From the cell containing the given text, extract its center point as (x, y) coordinate. 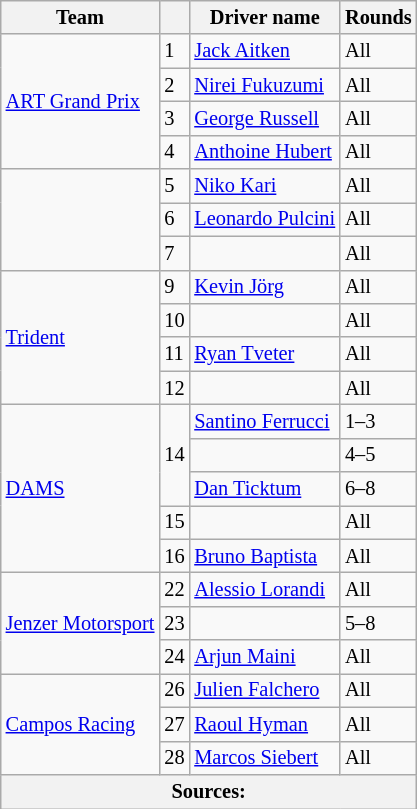
23 (174, 623)
Niko Kari (264, 186)
Marcos Siebert (264, 758)
10 (174, 320)
3 (174, 118)
Anthoine Hubert (264, 152)
Alessio Lorandi (264, 589)
4–5 (378, 455)
15 (174, 522)
Nirei Fukuzumi (264, 85)
Driver name (264, 17)
2 (174, 85)
9 (174, 287)
Kevin Jörg (264, 287)
16 (174, 556)
Dan Ticktum (264, 489)
Julien Falchero (264, 690)
ART Grand Prix (80, 102)
27 (174, 724)
11 (174, 354)
12 (174, 388)
Sources: (209, 791)
1–3 (378, 421)
Santino Ferrucci (264, 421)
Team (80, 17)
5–8 (378, 623)
5 (174, 186)
Jack Aitken (264, 51)
Ryan Tveter (264, 354)
Campos Racing (80, 724)
Jenzer Motorsport (80, 622)
14 (174, 454)
George Russell (264, 118)
Arjun Maini (264, 657)
6–8 (378, 489)
6 (174, 219)
Trident (80, 338)
26 (174, 690)
Leonardo Pulcini (264, 219)
28 (174, 758)
Rounds (378, 17)
24 (174, 657)
7 (174, 253)
DAMS (80, 488)
4 (174, 152)
Bruno Baptista (264, 556)
1 (174, 51)
22 (174, 589)
Raoul Hyman (264, 724)
